Pinpoint the cell where the given text exists, returning its [x, y] midpoint coordinate. 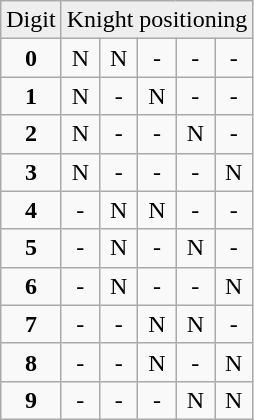
8 [31, 362]
1 [31, 96]
Knight positioning [157, 20]
3 [31, 172]
6 [31, 286]
5 [31, 248]
9 [31, 400]
4 [31, 210]
2 [31, 134]
0 [31, 58]
7 [31, 324]
Digit [31, 20]
